Scan for the cell matching the given text and deliver its (X, Y) coordinate at center. 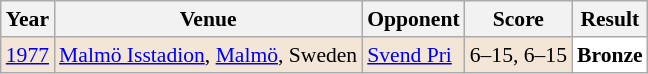
Year (28, 19)
Svend Pri (414, 55)
Opponent (414, 19)
Venue (208, 19)
Bronze (610, 55)
6–15, 6–15 (518, 55)
Score (518, 19)
Result (610, 19)
1977 (28, 55)
Malmö Isstadion, Malmö, Sweden (208, 55)
